Return [x, y] of the center of cell containing provided text 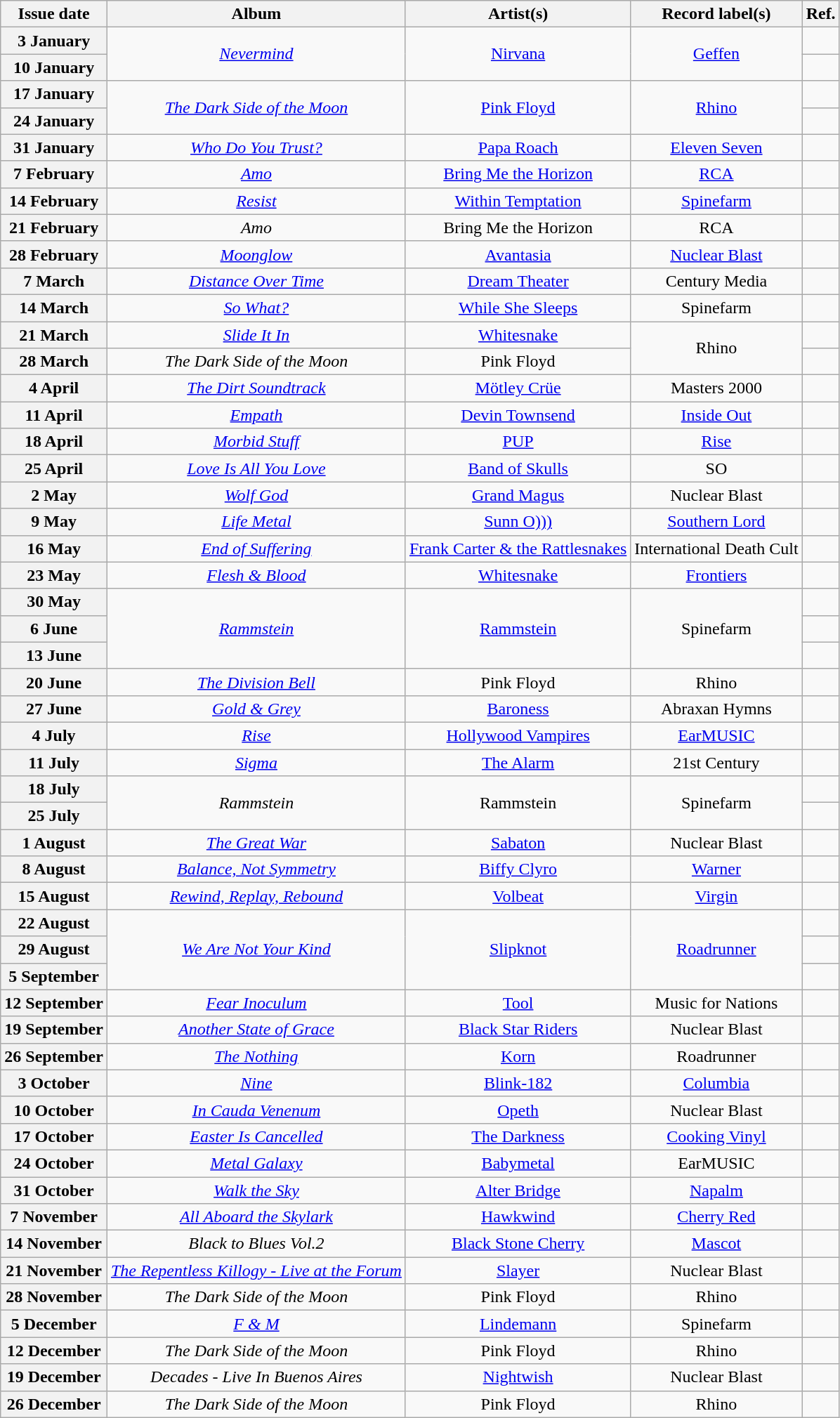
The Alarm [518, 762]
Mötley Crüe [518, 388]
31 January [54, 147]
Artist(s) [518, 14]
Nine [256, 1083]
Easter Is Cancelled [256, 1136]
Devin Townsend [518, 415]
So What? [256, 308]
Virgin [716, 896]
Decades - Live In Buenos Aires [256, 1377]
The Repentless Killogy - Live at the Forum [256, 1271]
28 November [54, 1297]
Flesh & Blood [256, 575]
Love Is All You Love [256, 468]
21 March [54, 335]
Band of Skulls [518, 468]
26 September [54, 1056]
22 August [54, 923]
Baroness [518, 709]
18 April [54, 442]
Frank Carter & the Rattlesnakes [518, 549]
Rewind, Replay, Rebound [256, 896]
Tool [518, 1003]
Black to Blues Vol.2 [256, 1244]
Music for Nations [716, 1003]
25 April [54, 468]
Fear Inoculum [256, 1003]
We Are Not Your Kind [256, 950]
14 March [54, 308]
14 February [54, 201]
12 December [54, 1351]
6 June [54, 629]
Frontiers [716, 575]
PUP [518, 442]
International Death Cult [716, 549]
17 January [54, 94]
SO [716, 468]
Geffen [716, 54]
Masters 2000 [716, 388]
Avantasia [518, 254]
Cherry Red [716, 1217]
8 August [54, 869]
19 December [54, 1377]
Opeth [518, 1110]
Sunn O))) [518, 522]
11 April [54, 415]
Record label(s) [716, 14]
Eleven Seven [716, 147]
21 February [54, 228]
Mascot [716, 1244]
While She Sleeps [518, 308]
Hawkwind [518, 1217]
Another State of Grace [256, 1030]
Morbid Stuff [256, 442]
2 May [54, 495]
Moonglow [256, 254]
25 July [54, 816]
Slayer [518, 1271]
11 July [54, 762]
All Aboard the Skylark [256, 1217]
7 February [54, 174]
19 September [54, 1030]
Babymetal [518, 1163]
Black Star Riders [518, 1030]
Warner [716, 869]
Resist [256, 201]
13 June [54, 655]
The Nothing [256, 1056]
15 August [54, 896]
21st Century [716, 762]
Dream Theater [518, 281]
28 March [54, 362]
Ref. [820, 14]
24 October [54, 1163]
14 November [54, 1244]
Gold & Grey [256, 709]
Inside Out [716, 415]
Alter Bridge [518, 1190]
Slide It In [256, 335]
Napalm [716, 1190]
9 May [54, 522]
Grand Magus [518, 495]
20 June [54, 682]
12 September [54, 1003]
Sabaton [518, 843]
3 January [54, 41]
5 December [54, 1324]
In Cauda Venenum [256, 1110]
17 October [54, 1136]
1 August [54, 843]
Black Stone Cherry [518, 1244]
Issue date [54, 14]
28 February [54, 254]
Lindemann [518, 1324]
4 April [54, 388]
7 March [54, 281]
3 October [54, 1083]
16 May [54, 549]
Metal Galaxy [256, 1163]
F & M [256, 1324]
29 August [54, 950]
23 May [54, 575]
Slipknot [518, 950]
4 July [54, 735]
The Dirt Soundtrack [256, 388]
5 September [54, 976]
Nevermind [256, 54]
Volbeat [518, 896]
Blink-182 [518, 1083]
Columbia [716, 1083]
Walk the Sky [256, 1190]
Nightwish [518, 1377]
Biffy Clyro [518, 869]
Abraxan Hymns [716, 709]
Balance, Not Symmetry [256, 869]
The Darkness [518, 1136]
10 January [54, 67]
27 June [54, 709]
Southern Lord [716, 522]
Papa Roach [518, 147]
Cooking Vinyl [716, 1136]
24 January [54, 121]
Empath [256, 415]
31 October [54, 1190]
10 October [54, 1110]
21 November [54, 1271]
Korn [518, 1056]
Who Do You Trust? [256, 147]
Album [256, 14]
End of Suffering [256, 549]
7 November [54, 1217]
Life Metal [256, 522]
26 December [54, 1404]
Hollywood Vampires [518, 735]
Sigma [256, 762]
30 May [54, 602]
Wolf God [256, 495]
18 July [54, 789]
The Division Bell [256, 682]
Century Media [716, 281]
Distance Over Time [256, 281]
The Great War [256, 843]
Nirvana [518, 54]
Within Temptation [518, 201]
